Output the [X, Y] coordinate of the center of the cell containing the given text.  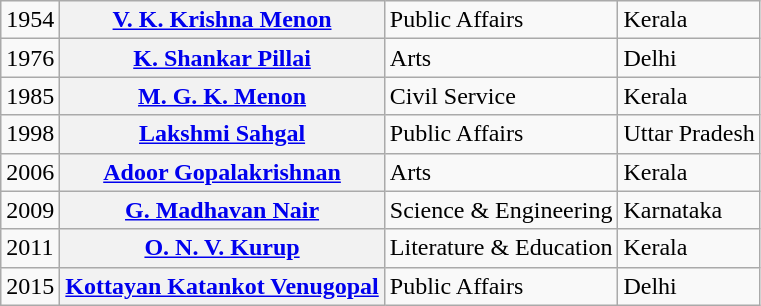
M. G. K. Menon [222, 96]
1954 [30, 20]
V. K. Krishna Menon [222, 20]
2009 [30, 210]
1985 [30, 96]
2015 [30, 286]
Civil Service [501, 96]
2006 [30, 172]
Karnataka [689, 210]
Literature & Education [501, 248]
Science & Engineering [501, 210]
Uttar Pradesh [689, 134]
2011 [30, 248]
O. N. V. Kurup [222, 248]
Lakshmi Sahgal [222, 134]
K. Shankar Pillai [222, 58]
1976 [30, 58]
Kottayan Katankot Venugopal [222, 286]
G. Madhavan Nair [222, 210]
Adoor Gopalakrishnan [222, 172]
1998 [30, 134]
